Return the [x, y] coordinate for the center point of the cell that contains the specified text.  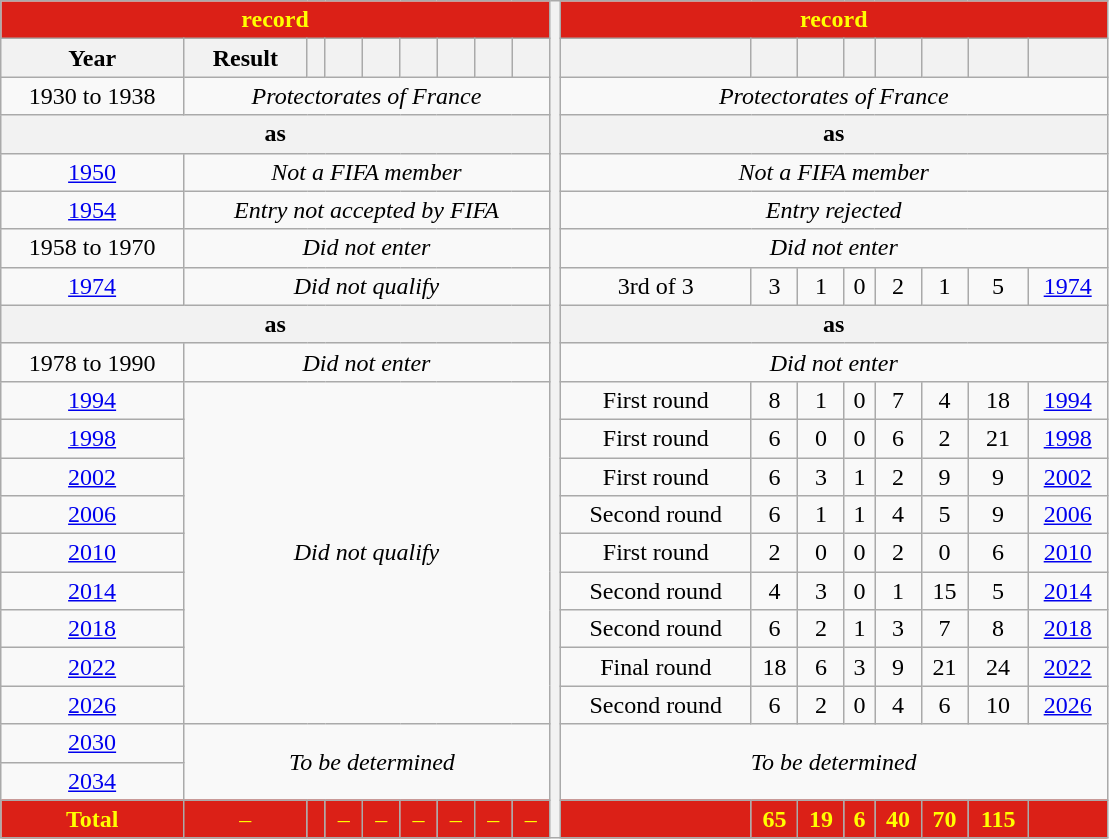
1958 to 1970 [92, 248]
1950 [92, 172]
Final round [656, 667]
Entry rejected [834, 210]
1978 to 1990 [92, 362]
65 [774, 819]
Result [245, 58]
2034 [92, 781]
15 [944, 591]
Total [92, 819]
40 [898, 819]
3rd of 3 [656, 286]
70 [944, 819]
Entry not accepted by FIFA [366, 210]
1930 to 1938 [92, 96]
10 [998, 705]
Year [92, 58]
1954 [92, 210]
2030 [92, 743]
19 [821, 819]
115 [998, 819]
24 [998, 667]
